Locate the cell with the specified text and output its [X, Y] center coordinate. 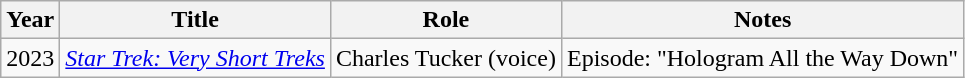
Star Trek: Very Short Treks [196, 58]
Episode: "Hologram All the Way Down" [762, 58]
Role [446, 20]
2023 [30, 58]
Notes [762, 20]
Charles Tucker (voice) [446, 58]
Title [196, 20]
Year [30, 20]
